Pinpoint the cell where the given text exists, returning its [x, y] midpoint coordinate. 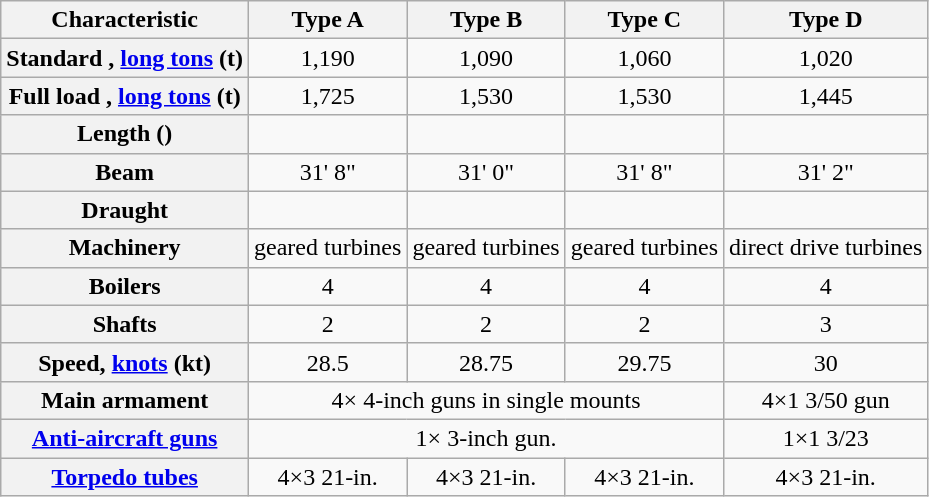
Length () [125, 134]
1,090 [486, 58]
Shafts [125, 324]
Type C [644, 20]
4×1 3/50 gun [826, 400]
Type B [486, 20]
Full load , long tons (t) [125, 96]
Main armament [125, 400]
1,190 [328, 58]
30 [826, 362]
Anti-aircraft guns [125, 438]
31' 2" [826, 172]
Beam [125, 172]
Standard , long tons (t) [125, 58]
Boilers [125, 286]
Draught [125, 210]
1× 3-inch gun. [486, 438]
1×1 3/23 [826, 438]
Machinery [125, 248]
1,445 [826, 96]
1,060 [644, 58]
1,020 [826, 58]
31' 0" [486, 172]
28.5 [328, 362]
Type A [328, 20]
Characteristic [125, 20]
Speed, knots (kt) [125, 362]
3 [826, 324]
1,725 [328, 96]
4× 4-inch guns in single mounts [486, 400]
direct drive turbines [826, 248]
Torpedo tubes [125, 477]
29.75 [644, 362]
28.75 [486, 362]
Type D [826, 20]
